For the text-containing cell, return its midpoint in [X, Y] coordinate format. 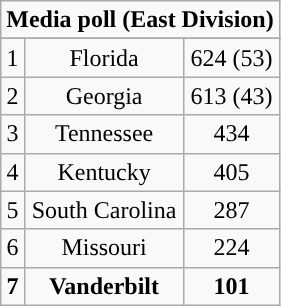
405 [232, 172]
Missouri [104, 248]
Media poll (East Division) [140, 20]
Vanderbilt [104, 286]
2 [13, 96]
South Carolina [104, 210]
Kentucky [104, 172]
Georgia [104, 96]
7 [13, 286]
3 [13, 134]
624 (53) [232, 58]
613 (43) [232, 96]
287 [232, 210]
6 [13, 248]
224 [232, 248]
1 [13, 58]
4 [13, 172]
Tennessee [104, 134]
434 [232, 134]
5 [13, 210]
101 [232, 286]
Florida [104, 58]
